Scan for the cell matching the given text and deliver its (x, y) coordinate at center. 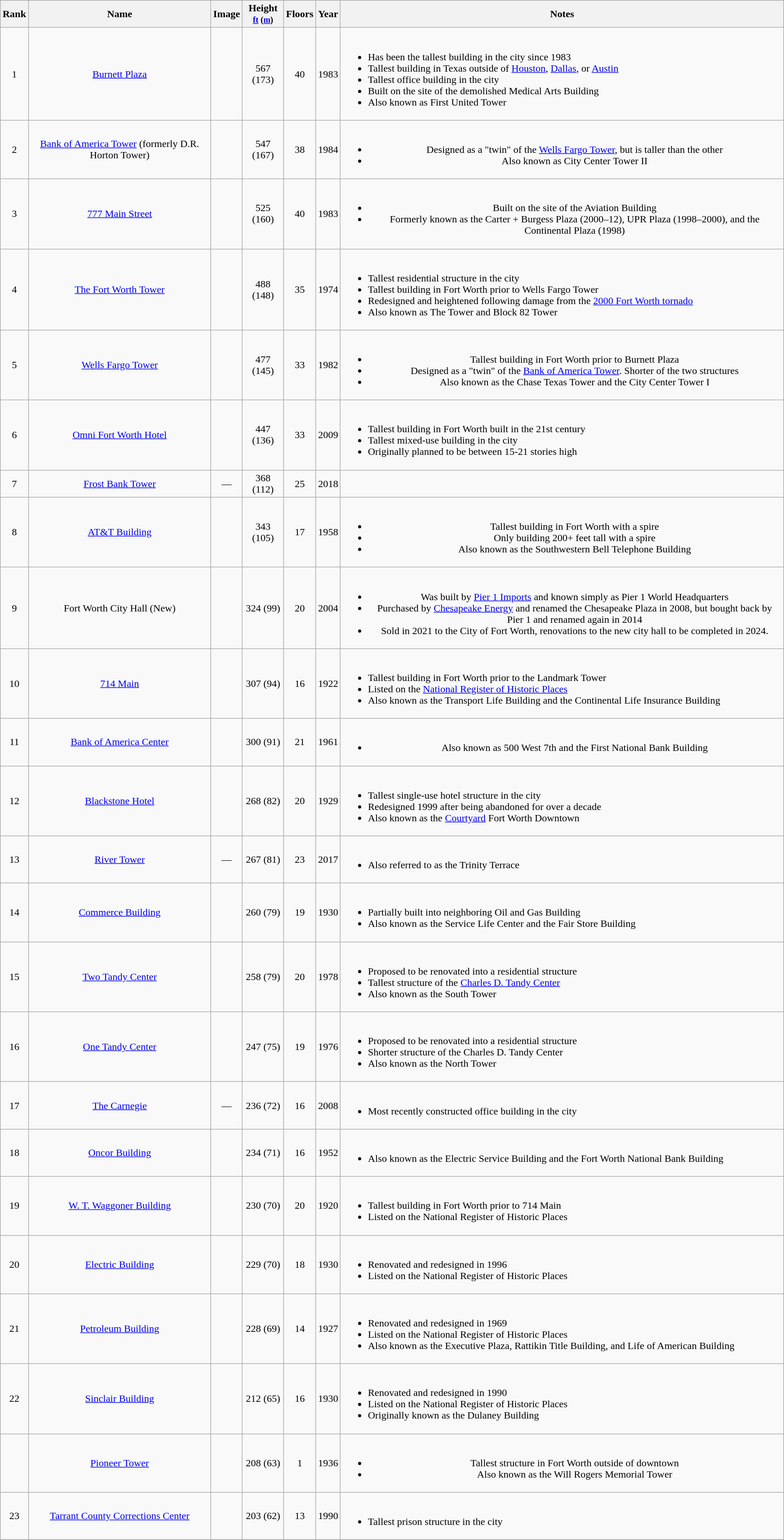
Oncor Building (120, 1153)
300 (91) (263, 742)
Designed as a "twin" of the Wells Fargo Tower, but is taller than the otherAlso known as City Center Tower II (562, 150)
Renovated and redesigned in 1996Listed on the National Register of Historic Places (562, 1264)
368 (112) (263, 483)
River Tower (120, 859)
268 (82) (263, 801)
15 (14, 977)
Pioneer Tower (120, 1463)
1976 (328, 1047)
267 (81) (263, 859)
777 Main Street (120, 214)
343 (105) (263, 532)
25 (300, 483)
38 (300, 150)
Tarrant County Corrections Center (120, 1516)
247 (75) (263, 1047)
9 (14, 608)
1929 (328, 801)
488 (148) (263, 289)
567 (173) (263, 74)
Omni Fort Worth Hotel (120, 435)
Bank of America Tower (formerly D.R. Horton Tower) (120, 150)
Image (227, 14)
Notes (562, 14)
1958 (328, 532)
324 (99) (263, 608)
4 (14, 289)
1952 (328, 1153)
Two Tandy Center (120, 977)
Blackstone Hotel (120, 801)
236 (72) (263, 1106)
Also known as the Electric Service Building and the Fort Worth National Bank Building (562, 1153)
2008 (328, 1106)
Floors (300, 14)
1920 (328, 1206)
2018 (328, 483)
5 (14, 365)
One Tandy Center (120, 1047)
22 (14, 1399)
Proposed to be renovated into a residential structureTallest structure of the Charles D. Tandy CenterAlso known as the South Tower (562, 977)
Frost Bank Tower (120, 483)
714 Main (120, 684)
Renovated and redesigned in 1990Listed on the National Register of Historic PlacesOriginally known as the Dulaney Building (562, 1399)
1984 (328, 150)
1974 (328, 289)
Burnett Plaza (120, 74)
Name (120, 14)
Sinclair Building (120, 1399)
Petroleum Building (120, 1328)
7 (14, 483)
208 (63) (263, 1463)
11 (14, 742)
547 (167) (263, 150)
260 (79) (263, 913)
1927 (328, 1328)
The Fort Worth Tower (120, 289)
Wells Fargo Tower (120, 365)
230 (70) (263, 1206)
2017 (328, 859)
307 (94) (263, 684)
Tallest structure in Fort Worth outside of downtownAlso known as the Will Rogers Memorial Tower (562, 1463)
Tallest building in Fort Worth with a spireOnly building 200+ feet tall with a spireAlso known as the Southwestern Bell Telephone Building (562, 532)
6 (14, 435)
2004 (328, 608)
Year (328, 14)
10 (14, 684)
Also referred to as the Trinity Terrace (562, 859)
AT&T Building (120, 532)
229 (70) (263, 1264)
Tallest prison structure in the city (562, 1516)
Tallest single-use hotel structure in the cityRedesigned 1999 after being abandoned for over a decadeAlso known as the Courtyard Fort Worth Downtown (562, 801)
Heightft (m) (263, 14)
8 (14, 532)
203 (62) (263, 1516)
Tallest building in Fort Worth built in the 21st centuryTallest mixed-use building in the cityOriginally planned to be between 15-21 stories high (562, 435)
477 (145) (263, 365)
Electric Building (120, 1264)
1978 (328, 977)
12 (14, 801)
Partially built into neighboring Oil and Gas BuildingAlso known as the Service Life Center and the Fair Store Building (562, 913)
1990 (328, 1516)
1936 (328, 1463)
W. T. Waggoner Building (120, 1206)
525 (160) (263, 214)
Also known as 500 West 7th and the First National Bank Building (562, 742)
447 (136) (263, 435)
Tallest building in Fort Worth prior to 714 MainListed on the National Register of Historic Places (562, 1206)
Most recently constructed office building in the city (562, 1106)
The Carnegie (120, 1106)
35 (300, 289)
Proposed to be renovated into a residential structureShorter structure of the Charles D. Tandy CenterAlso known as the North Tower (562, 1047)
2009 (328, 435)
258 (79) (263, 977)
212 (65) (263, 1399)
228 (69) (263, 1328)
1982 (328, 365)
2 (14, 150)
Bank of America Center (120, 742)
1922 (328, 684)
234 (71) (263, 1153)
Rank (14, 14)
1961 (328, 742)
Commerce Building (120, 913)
Fort Worth City Hall (New) (120, 608)
3 (14, 214)
